For the text-containing cell, return its midpoint in (x, y) coordinate format. 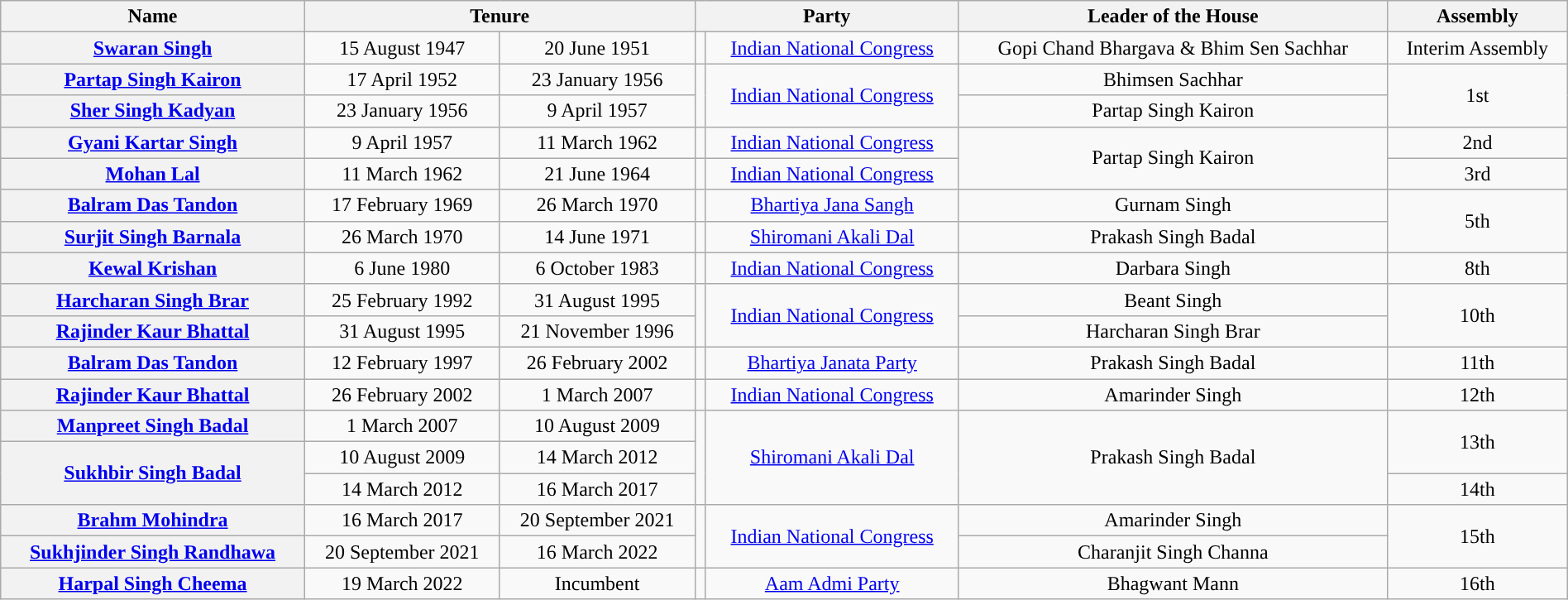
Gurnam Singh (1173, 205)
12th (1478, 395)
Tenure (500, 17)
21 June 1964 (597, 174)
Sukhbir Singh Badal (153, 473)
15 August 1947 (402, 48)
Sher Singh Kadyan (153, 111)
Charanjit Singh Channa (1173, 552)
Manpreet Singh Badal (153, 426)
Gopi Chand Bhargava & Bhim Sen Sachhar (1173, 48)
15th (1478, 536)
6 October 1983 (597, 268)
Surjit Singh Barnala (153, 237)
11th (1478, 362)
10th (1478, 315)
17 April 1952 (402, 79)
5th (1478, 221)
Kewal Krishan (153, 268)
16th (1478, 583)
Darbara Singh (1173, 268)
Aam Admi Party (832, 583)
19 March 2022 (402, 583)
6 June 1980 (402, 268)
12 February 1997 (402, 362)
3rd (1478, 174)
Sukhjinder Singh Randhawa (153, 552)
8th (1478, 268)
Swaran Singh (153, 48)
Name (153, 17)
Leader of the House (1173, 17)
Interim Assembly (1478, 48)
20 June 1951 (597, 48)
Mohan Lal (153, 174)
13th (1478, 442)
Harpal Singh Cheema (153, 583)
16 March 2022 (597, 552)
2nd (1478, 142)
Bhagwant Mann (1173, 583)
Brahm Mohindra (153, 521)
Gyani Kartar Singh (153, 142)
14th (1478, 489)
Party (827, 17)
Bhartiya Jana Sangh (832, 205)
Beant Singh (1173, 300)
1st (1478, 95)
Assembly (1478, 17)
17 February 1969 (402, 205)
25 February 1992 (402, 300)
14 June 1971 (597, 237)
21 November 1996 (597, 331)
Incumbent (597, 583)
Bhimsen Sachhar (1173, 79)
Bhartiya Janata Party (832, 362)
